Extract the (X, Y) coordinate from the center of the cell holding the provided text.  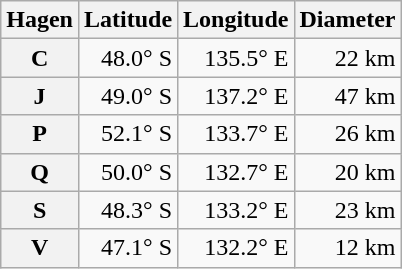
Latitude (128, 20)
47 km (348, 96)
137.2° E (236, 96)
V (40, 248)
J (40, 96)
23 km (348, 210)
135.5° E (236, 58)
12 km (348, 248)
Diameter (348, 20)
48.3° S (128, 210)
52.1° S (128, 134)
132.2° E (236, 248)
50.0° S (128, 172)
133.2° E (236, 210)
48.0° S (128, 58)
S (40, 210)
132.7° E (236, 172)
47.1° S (128, 248)
Hagen (40, 20)
22 km (348, 58)
20 km (348, 172)
C (40, 58)
133.7° E (236, 134)
49.0° S (128, 96)
Longitude (236, 20)
P (40, 134)
26 km (348, 134)
Q (40, 172)
